Detect which cell encompasses the target text, then output its [X, Y] center coordinate. 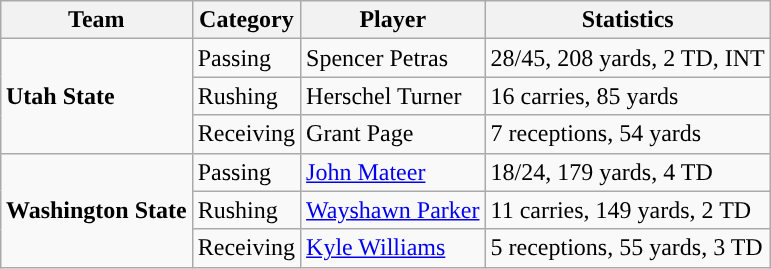
John Mateer [393, 172]
Utah State [96, 96]
18/24, 179 yards, 4 TD [628, 172]
Grant Page [393, 134]
Herschel Turner [393, 96]
11 carries, 149 yards, 2 TD [628, 210]
28/45, 208 yards, 2 TD, INT [628, 58]
Player [393, 20]
5 receptions, 55 yards, 3 TD [628, 248]
Team [96, 20]
16 carries, 85 yards [628, 96]
Kyle Williams [393, 248]
Washington State [96, 210]
Category [246, 20]
Spencer Petras [393, 58]
Statistics [628, 20]
7 receptions, 54 yards [628, 134]
Wayshawn Parker [393, 210]
